From the cell containing the given text, extract its center point as [X, Y] coordinate. 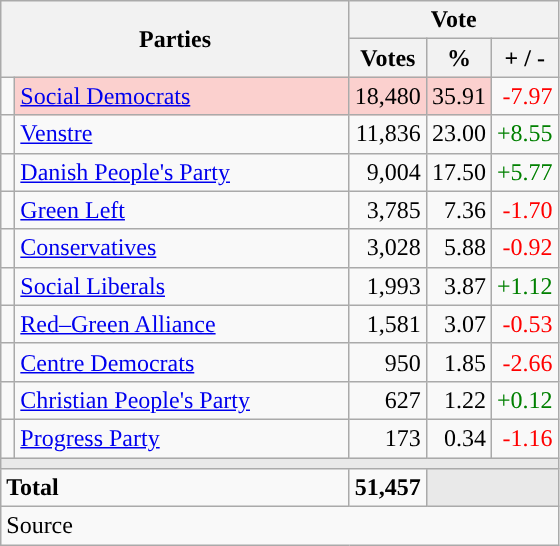
51,457 [388, 488]
627 [388, 400]
Centre Democrats [182, 362]
3,785 [388, 210]
-0.92 [524, 248]
+5.77 [524, 172]
18,480 [388, 96]
Total [176, 488]
23.00 [458, 134]
1,581 [388, 324]
5.88 [458, 248]
+1.12 [524, 286]
+8.55 [524, 134]
Social Democrats [182, 96]
11,836 [388, 134]
Parties [176, 39]
Votes [388, 58]
0.34 [458, 438]
35.91 [458, 96]
% [458, 58]
Green Left [182, 210]
-1.16 [524, 438]
Social Liberals [182, 286]
-0.53 [524, 324]
-2.66 [524, 362]
+0.12 [524, 400]
7.36 [458, 210]
3.87 [458, 286]
3.07 [458, 324]
1,993 [388, 286]
+ / - [524, 58]
Progress Party [182, 438]
1.85 [458, 362]
Red–Green Alliance [182, 324]
-1.70 [524, 210]
Vote [454, 20]
173 [388, 438]
Danish People's Party [182, 172]
1.22 [458, 400]
950 [388, 362]
9,004 [388, 172]
Source [280, 526]
-7.97 [524, 96]
Conservatives [182, 248]
3,028 [388, 248]
Venstre [182, 134]
Christian People's Party [182, 400]
17.50 [458, 172]
